Search for the cell housing the specified text and yield its (x, y) center coordinate. 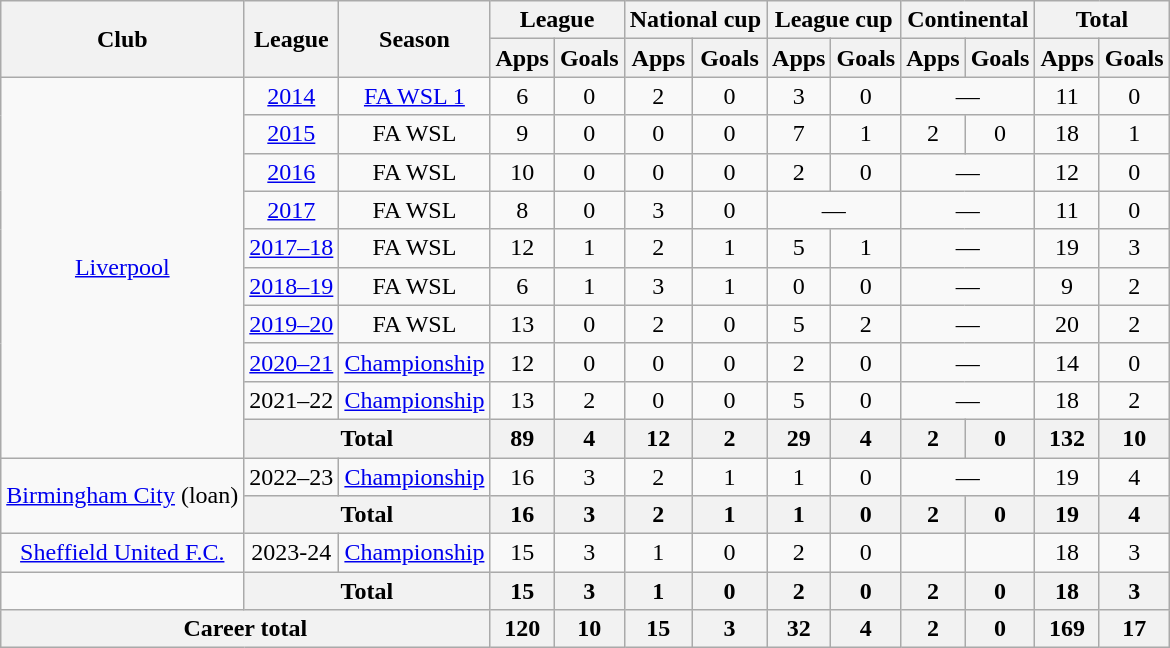
32 (799, 629)
14 (1067, 362)
169 (1067, 629)
Club (122, 39)
2014 (292, 96)
89 (522, 438)
2017 (292, 210)
17 (1134, 629)
2023-24 (292, 553)
Season (414, 39)
2022–23 (292, 477)
8 (522, 210)
League cup (834, 20)
132 (1067, 438)
2015 (292, 134)
Sheffield United F.C. (122, 553)
2017–18 (292, 248)
7 (799, 134)
FA WSL 1 (414, 96)
Career total (246, 629)
120 (522, 629)
20 (1067, 324)
Liverpool (122, 268)
2021–22 (292, 400)
National cup (695, 20)
29 (799, 438)
2018–19 (292, 286)
2016 (292, 172)
Continental (968, 20)
2020–21 (292, 362)
2019–20 (292, 324)
Birmingham City (loan) (122, 496)
